Determine the [x, y] coordinate at the center of the cell enclosing the given text.  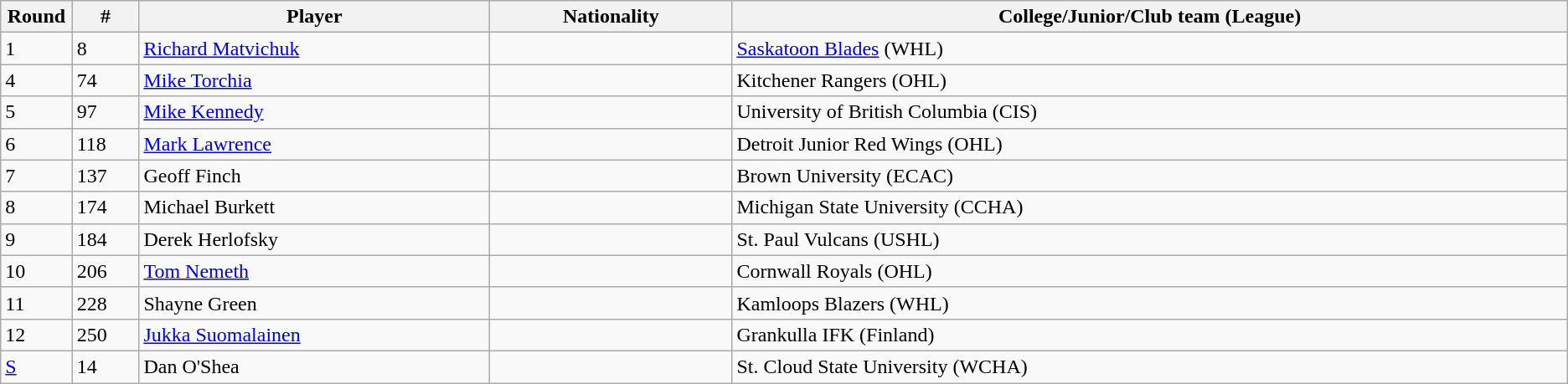
118 [106, 144]
Brown University (ECAC) [1149, 176]
Michigan State University (CCHA) [1149, 207]
7 [37, 176]
174 [106, 207]
Mark Lawrence [315, 144]
14 [106, 366]
Richard Matvichuk [315, 49]
228 [106, 303]
4 [37, 80]
1 [37, 49]
Detroit Junior Red Wings (OHL) [1149, 144]
Jukka Suomalainen [315, 335]
9 [37, 239]
Kamloops Blazers (WHL) [1149, 303]
11 [37, 303]
Round [37, 17]
Shayne Green [315, 303]
6 [37, 144]
S [37, 366]
Michael Burkett [315, 207]
Nationality [611, 17]
St. Cloud State University (WCHA) [1149, 366]
# [106, 17]
Mike Kennedy [315, 112]
12 [37, 335]
College/Junior/Club team (League) [1149, 17]
St. Paul Vulcans (USHL) [1149, 239]
Tom Nemeth [315, 271]
Derek Herlofsky [315, 239]
137 [106, 176]
74 [106, 80]
97 [106, 112]
5 [37, 112]
Dan O'Shea [315, 366]
10 [37, 271]
Kitchener Rangers (OHL) [1149, 80]
Saskatoon Blades (WHL) [1149, 49]
University of British Columbia (CIS) [1149, 112]
Grankulla IFK (Finland) [1149, 335]
Cornwall Royals (OHL) [1149, 271]
Player [315, 17]
Mike Torchia [315, 80]
184 [106, 239]
250 [106, 335]
206 [106, 271]
Geoff Finch [315, 176]
